Extract the (x, y) coordinate from the center of the cell holding the provided text.  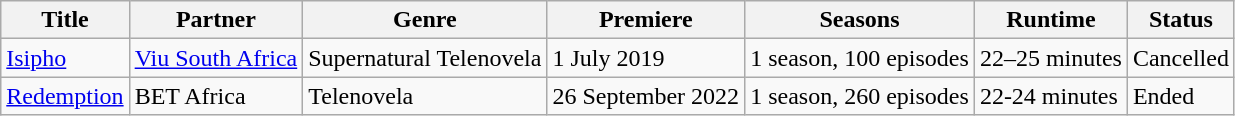
Runtime (1050, 20)
BET Africa (216, 96)
1 July 2019 (646, 58)
26 September 2022 (646, 96)
Cancelled (1180, 58)
Title (65, 20)
Genre (425, 20)
1 season, 260 episodes (860, 96)
Redemption (65, 96)
Viu South Africa (216, 58)
Partner (216, 20)
Seasons (860, 20)
Ended (1180, 96)
Premiere (646, 20)
22-24 minutes (1050, 96)
1 season, 100 episodes (860, 58)
Status (1180, 20)
Telenovela (425, 96)
Supernatural Telenovela (425, 58)
Isipho (65, 58)
22–25 minutes (1050, 58)
